For the text-containing cell, return its midpoint in (X, Y) coordinate format. 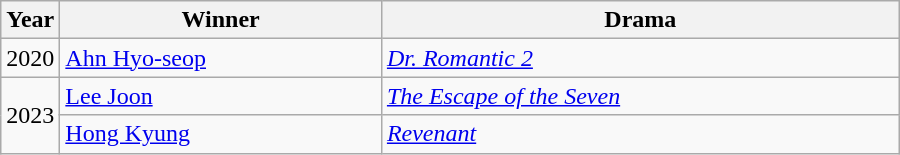
Dr. Romantic 2 (640, 58)
The Escape of the Seven (640, 96)
2020 (30, 58)
2023 (30, 115)
Drama (640, 20)
Winner (221, 20)
Ahn Hyo-seop (221, 58)
Year (30, 20)
Hong Kyung (221, 134)
Revenant (640, 134)
Lee Joon (221, 96)
